Return [X, Y] of the center of cell containing provided text 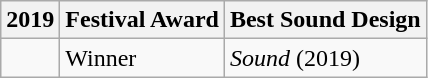
2019 [30, 20]
Best Sound Design [325, 20]
Sound (2019) [325, 58]
Festival Award [142, 20]
Winner [142, 58]
